Identify which cell holds the provided text, then report its (x, y) central coordinate. 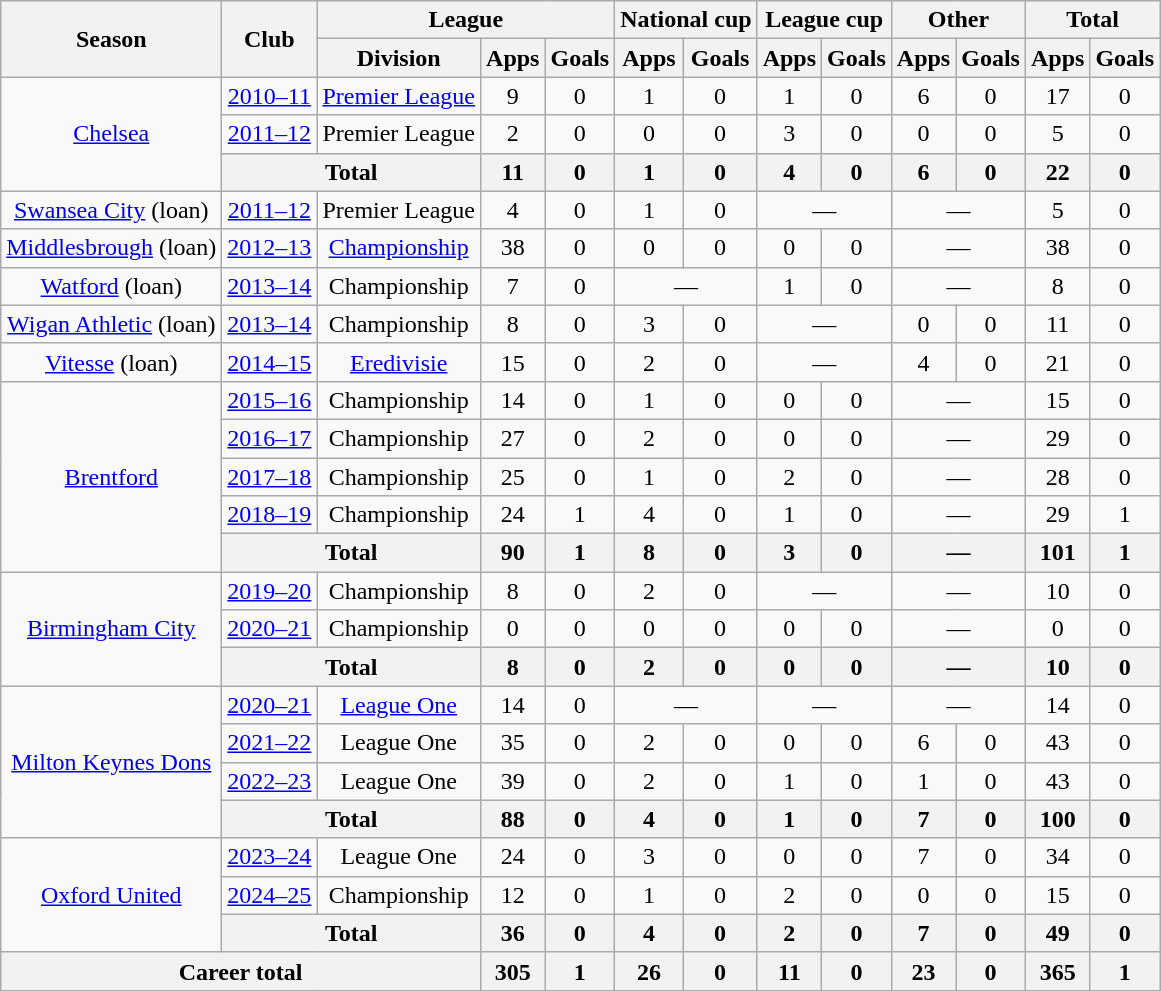
2022–23 (270, 781)
2010–11 (270, 96)
Chelsea (112, 134)
100 (1057, 819)
2023–24 (270, 857)
88 (513, 819)
Season (112, 39)
Watford (loan) (112, 286)
2012–13 (270, 248)
17 (1057, 96)
2021–22 (270, 743)
36 (513, 933)
Middlesbrough (loan) (112, 248)
Swansea City (loan) (112, 210)
25 (513, 477)
305 (513, 971)
39 (513, 781)
Wigan Athletic (loan) (112, 324)
90 (513, 553)
2014–15 (270, 362)
Oxford United (112, 895)
22 (1057, 172)
Other (958, 20)
101 (1057, 553)
2016–17 (270, 438)
Milton Keynes Dons (112, 762)
2024–25 (270, 895)
Vitesse (loan) (112, 362)
12 (513, 895)
28 (1057, 477)
National cup (686, 20)
26 (649, 971)
Brentford (112, 476)
365 (1057, 971)
2015–16 (270, 400)
League cup (824, 20)
2018–19 (270, 515)
Birmingham City (112, 629)
Division (399, 58)
Club (270, 39)
49 (1057, 933)
35 (513, 743)
9 (513, 96)
League (466, 20)
34 (1057, 857)
Eredivisie (399, 362)
27 (513, 438)
2019–20 (270, 591)
21 (1057, 362)
Career total (241, 971)
23 (923, 971)
2017–18 (270, 477)
